Identify which cell holds the provided text, then report its (x, y) central coordinate. 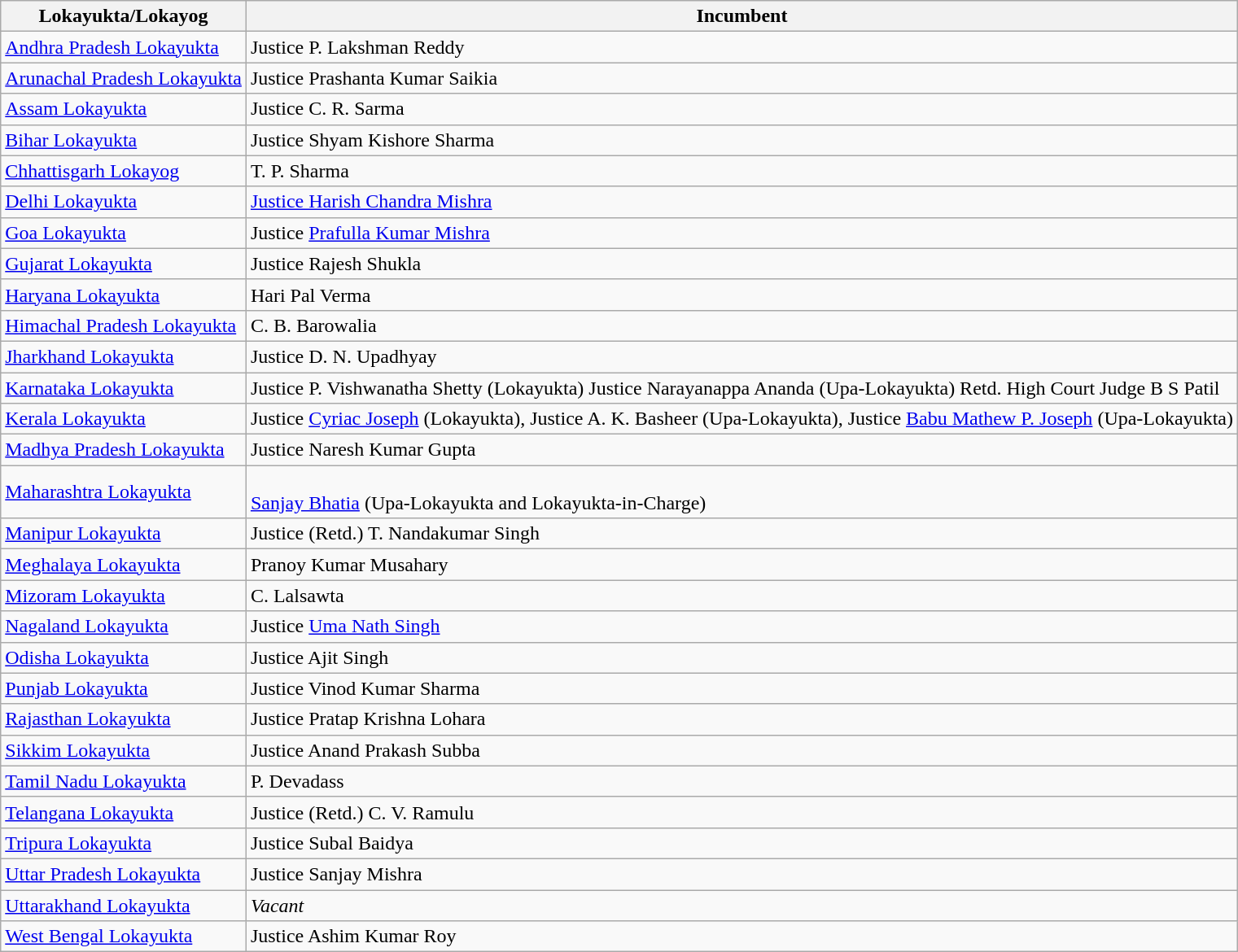
Jharkhand Lokayukta (124, 356)
Justice Vinod Kumar Sharma (741, 688)
Kerala Lokayukta (124, 419)
Punjab Lokayukta (124, 688)
Justice Ajit Singh (741, 657)
Mizoram Lokayukta (124, 596)
Justice P. Lakshman Reddy (741, 47)
Assam Lokayukta (124, 109)
P. Devadass (741, 781)
Lokayukta/Lokayog (124, 16)
C. B. Barowalia (741, 325)
Nagaland Lokayukta (124, 627)
Karnataka Lokayukta (124, 388)
Madhya Pradesh Lokayukta (124, 450)
Justice Prafulla Kumar Mishra (741, 233)
Rajasthan Lokayukta (124, 719)
Justice Shyam Kishore Sharma (741, 140)
Justice Harish Chandra Mishra (741, 202)
Andhra Pradesh Lokayukta (124, 47)
Uttarakhand Lokayukta (124, 906)
Justice Cyriac Joseph (Lokayukta), Justice A. K. Basheer (Upa-Lokayukta), Justice Babu Mathew P. Joseph (Upa-Lokayukta) (741, 419)
Justice (Retd.) C. V. Ramulu (741, 812)
Hari Pal Verma (741, 295)
Justice Pratap Krishna Lohara (741, 719)
Himachal Pradesh Lokayukta (124, 325)
Justice Rajesh Shukla (741, 264)
Vacant (741, 906)
Justice Sanjay Mishra (741, 874)
Justice P. Vishwanatha Shetty (Lokayukta) Justice Narayanappa Ananda (Upa-Lokayukta) Retd. High Court Judge B S Patil (741, 388)
Sikkim Lokayukta (124, 750)
Manipur Lokayukta (124, 534)
Bihar Lokayukta (124, 140)
Sanjay Bhatia (Upa-Lokayukta and Lokayukta-in-Charge) (741, 491)
Justice D. N. Upadhyay (741, 356)
Delhi Lokayukta (124, 202)
Maharashtra Lokayukta (124, 491)
Tamil Nadu Lokayukta (124, 781)
Justice Subal Baidya (741, 843)
Justice C. R. Sarma (741, 109)
Pranoy Kumar Musahary (741, 565)
T. P. Sharma (741, 171)
C. Lalsawta (741, 596)
Telangana Lokayukta (124, 812)
Justice Uma Nath Singh (741, 627)
Justice Anand Prakash Subba (741, 750)
Gujarat Lokayukta (124, 264)
Meghalaya Lokayukta (124, 565)
Chhattisgarh Lokayog (124, 171)
Goa Lokayukta (124, 233)
Odisha Lokayukta (124, 657)
Justice Naresh Kumar Gupta (741, 450)
Tripura Lokayukta (124, 843)
Uttar Pradesh Lokayukta (124, 874)
Incumbent (741, 16)
Arunachal Pradesh Lokayukta (124, 78)
Justice Prashanta Kumar Saikia (741, 78)
Justice (Retd.) T. Nandakumar Singh (741, 534)
West Bengal Lokayukta (124, 937)
Haryana Lokayukta (124, 295)
Justice Ashim Kumar Roy (741, 937)
